Provide the (x, y) coordinate of the cell's center where the given text is located.  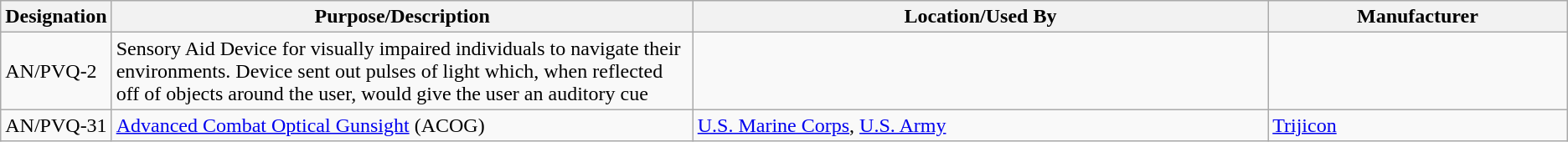
AN/PVQ-2 (56, 71)
U.S. Marine Corps, U.S. Army (980, 125)
Manufacturer (1418, 17)
Designation (56, 17)
AN/PVQ-31 (56, 125)
Advanced Combat Optical Gunsight (ACOG) (402, 125)
Purpose/Description (402, 17)
Location/Used By (980, 17)
Trijicon (1418, 125)
